Capture the cell that displays the provided text and extract its [x, y] central coordinate. 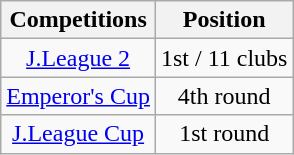
1st round [224, 134]
1st / 11 clubs [224, 58]
4th round [224, 96]
J.League 2 [78, 58]
J.League Cup [78, 134]
Emperor's Cup [78, 96]
Position [224, 20]
Competitions [78, 20]
